Return [X, Y] of the center of cell containing provided text 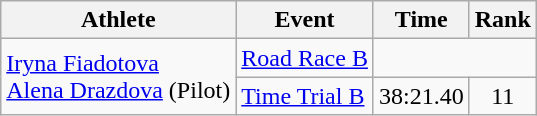
Road Race B [305, 58]
Event [305, 20]
Time Trial B [305, 96]
38:21.40 [421, 96]
11 [502, 96]
Athlete [118, 20]
Rank [502, 20]
Iryna FiadotovaAlena Drazdova (Pilot) [118, 77]
Time [421, 20]
